Identify which cell holds the provided text, then report its [X, Y] central coordinate. 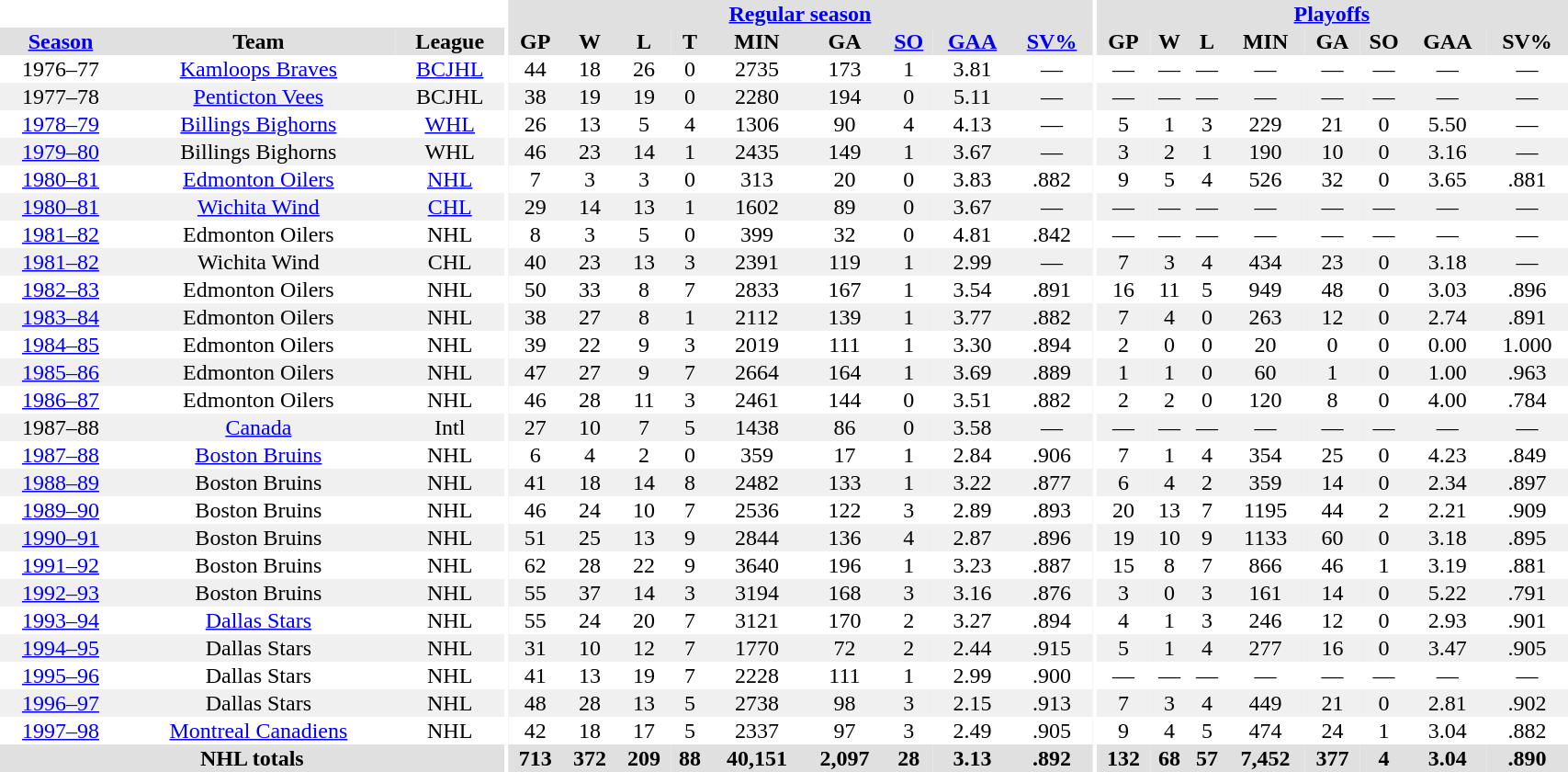
122 [844, 510]
526 [1265, 179]
434 [1265, 262]
4.81 [972, 234]
3.51 [972, 400]
40,151 [757, 758]
.895 [1528, 538]
57 [1207, 758]
.890 [1528, 758]
277 [1265, 648]
1991–92 [61, 565]
51 [535, 538]
1984–85 [61, 345]
1990–91 [61, 538]
313 [757, 179]
2536 [757, 510]
.791 [1528, 593]
NHL totals [252, 758]
.889 [1051, 372]
.963 [1528, 372]
97 [844, 731]
1306 [757, 124]
2.89 [972, 510]
149 [844, 152]
5.11 [972, 96]
949 [1265, 289]
1997–98 [61, 731]
Regular season [800, 14]
3.54 [972, 289]
133 [844, 482]
72 [844, 648]
7,452 [1265, 758]
Season [61, 41]
.906 [1051, 455]
2.87 [972, 538]
2228 [757, 675]
2.49 [972, 731]
399 [757, 234]
Playoffs [1332, 14]
88 [691, 758]
89 [844, 207]
.902 [1528, 703]
62 [535, 565]
League [450, 41]
33 [590, 289]
.901 [1528, 620]
1993–94 [61, 620]
2664 [757, 372]
2280 [757, 96]
2735 [757, 69]
4.23 [1448, 455]
2.74 [1448, 317]
3.83 [972, 179]
3.19 [1448, 565]
3.58 [972, 427]
Team [259, 41]
Penticton Vees [259, 96]
168 [844, 593]
3.69 [972, 372]
144 [844, 400]
139 [844, 317]
3.23 [972, 565]
263 [1265, 317]
194 [844, 96]
2.84 [972, 455]
39 [535, 345]
40 [535, 262]
.915 [1051, 648]
4.00 [1448, 400]
5.50 [1448, 124]
.842 [1051, 234]
132 [1122, 758]
474 [1265, 731]
Kamloops Braves [259, 69]
3.27 [972, 620]
2391 [757, 262]
2833 [757, 289]
2435 [757, 152]
29 [535, 207]
1.000 [1528, 345]
2337 [757, 731]
5.22 [1448, 593]
1985–86 [61, 372]
.784 [1528, 400]
1978–79 [61, 124]
15 [1122, 565]
3.81 [972, 69]
167 [844, 289]
2.93 [1448, 620]
68 [1168, 758]
Montreal Canadiens [259, 731]
136 [844, 538]
3121 [757, 620]
1994–95 [61, 648]
3194 [757, 593]
377 [1332, 758]
1988–89 [61, 482]
196 [844, 565]
120 [1265, 400]
2,097 [844, 758]
1979–80 [61, 152]
354 [1265, 455]
42 [535, 731]
2461 [757, 400]
Intl [450, 427]
.877 [1051, 482]
372 [590, 758]
1977–78 [61, 96]
1986–87 [61, 400]
.913 [1051, 703]
1602 [757, 207]
2.81 [1448, 703]
2482 [757, 482]
3.65 [1448, 179]
1976–77 [61, 69]
1992–93 [61, 593]
3640 [757, 565]
1995–96 [61, 675]
713 [535, 758]
866 [1265, 565]
.900 [1051, 675]
1.00 [1448, 372]
50 [535, 289]
.876 [1051, 593]
119 [844, 262]
90 [844, 124]
2.15 [972, 703]
2.44 [972, 648]
3.03 [1448, 289]
.897 [1528, 482]
1133 [1265, 538]
190 [1265, 152]
3.30 [972, 345]
T [691, 41]
2.34 [1448, 482]
3.13 [972, 758]
37 [590, 593]
.893 [1051, 510]
2738 [757, 703]
.887 [1051, 565]
1438 [757, 427]
47 [535, 372]
.849 [1528, 455]
2019 [757, 345]
1195 [1265, 510]
Canada [259, 427]
2844 [757, 538]
209 [643, 758]
246 [1265, 620]
1982–83 [61, 289]
3.47 [1448, 648]
161 [1265, 593]
3.77 [972, 317]
2.21 [1448, 510]
449 [1265, 703]
4.13 [972, 124]
1770 [757, 648]
2112 [757, 317]
1996–97 [61, 703]
170 [844, 620]
.892 [1051, 758]
31 [535, 648]
.909 [1528, 510]
3.22 [972, 482]
229 [1265, 124]
164 [844, 372]
173 [844, 69]
0.00 [1448, 345]
86 [844, 427]
1989–90 [61, 510]
1983–84 [61, 317]
98 [844, 703]
